Capture the cell that displays the provided text and extract its [X, Y] central coordinate. 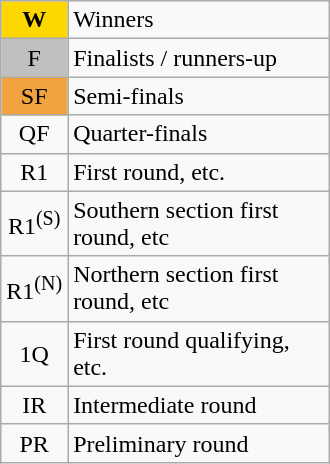
PR [34, 443]
Preliminary round [199, 443]
IR [34, 405]
Winners [199, 20]
R1(S) [34, 224]
Semi-finals [199, 96]
W [34, 20]
1Q [34, 354]
First round, etc. [199, 172]
Intermediate round [199, 405]
QF [34, 134]
R1 [34, 172]
F [34, 58]
Finalists / runners-up [199, 58]
SF [34, 96]
Southern section first round, etc [199, 224]
Northern section first round, etc [199, 288]
R1(N) [34, 288]
Quarter-finals [199, 134]
First round qualifying, etc. [199, 354]
